For the text-containing cell, return its midpoint in (x, y) coordinate format. 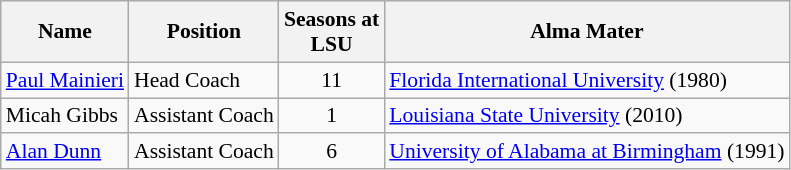
1 (332, 116)
Seasons atLSU (332, 32)
University of Alabama at Birmingham (1991) (586, 152)
Paul Mainieri (65, 80)
Alma Mater (586, 32)
Name (65, 32)
Head Coach (204, 80)
Micah Gibbs (65, 116)
Position (204, 32)
Alan Dunn (65, 152)
Louisiana State University (2010) (586, 116)
6 (332, 152)
Florida International University (1980) (586, 80)
11 (332, 80)
